For the text-containing cell, return its midpoint in [X, Y] coordinate format. 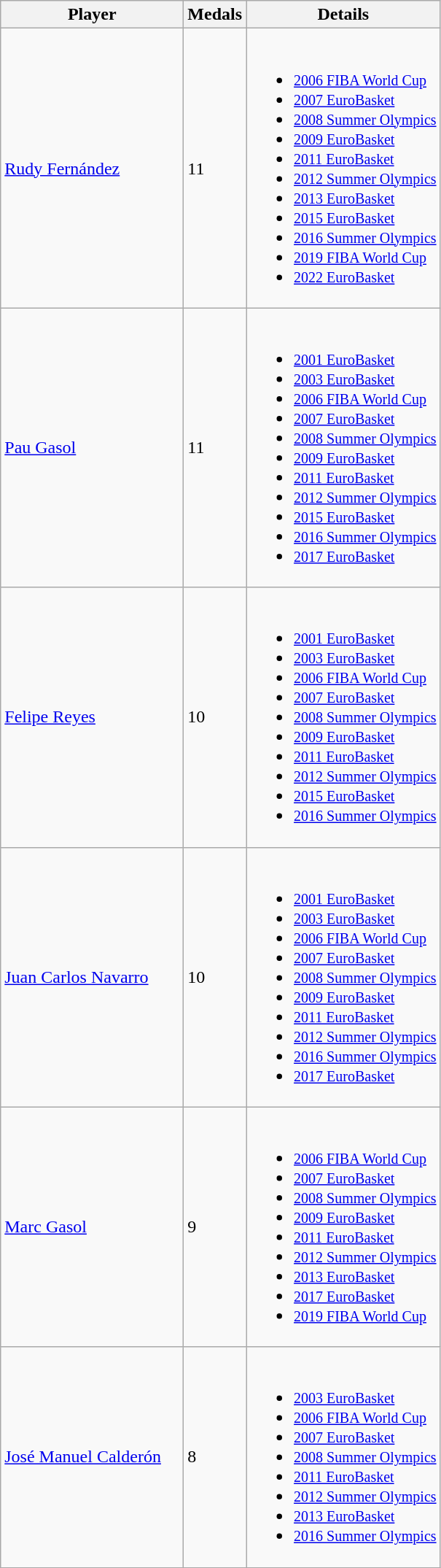
Rudy Fernández [92, 168]
Marc Gasol [92, 1227]
2003 EuroBasket 2006 FIBA World Cup 2007 EuroBasket 2008 Summer Olympics 2011 EuroBasket 2012 Summer Olympics 2013 EuroBasket 2016 Summer Olympics [344, 1457]
Player [92, 15]
Felipe Reyes [92, 717]
8 [215, 1457]
9 [215, 1227]
Medals [215, 15]
Pau Gasol [92, 448]
Details [344, 15]
Juan Carlos Navarro [92, 977]
José Manuel Calderón [92, 1457]
